Determine the [X, Y] coordinate at the center of the cell enclosing the given text.  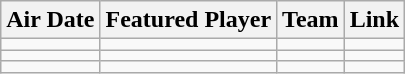
Team [311, 20]
Featured Player [188, 20]
Link [374, 20]
Air Date [50, 20]
